Scan for the cell matching the given text and deliver its [X, Y] coordinate at center. 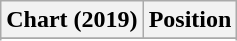
Chart (2019) [72, 20]
Position [190, 20]
